From the cell containing the given text, extract its center point as [X, Y] coordinate. 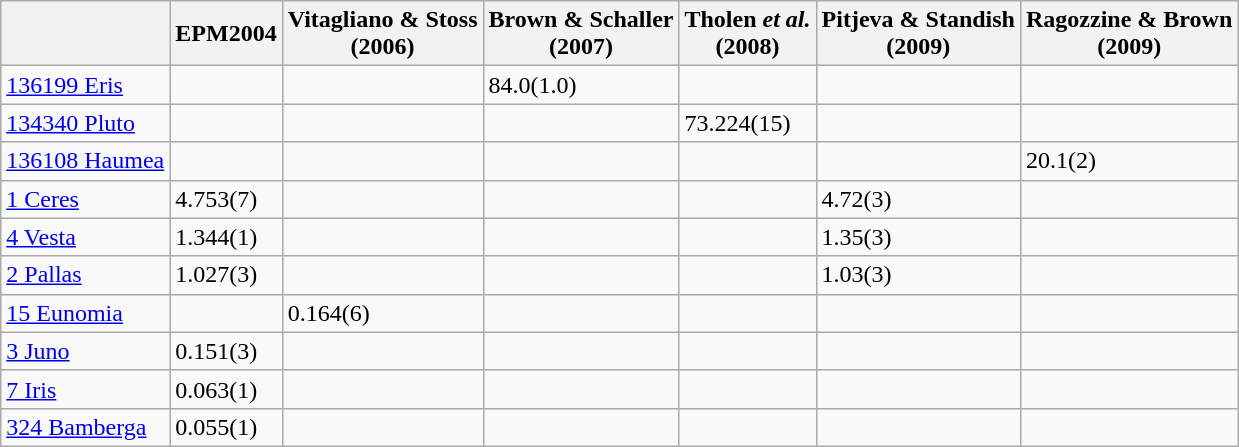
136199 Eris [86, 85]
0.151(3) [226, 351]
Brown & Schaller (2007) [581, 34]
1.344(1) [226, 237]
1 Ceres [86, 199]
4 Vesta [86, 237]
1.35(3) [918, 237]
324 Bamberga [86, 427]
4.72(3) [918, 199]
4.753(7) [226, 199]
15 Eunomia [86, 313]
1.03(3) [918, 275]
136108 Haumea [86, 161]
73.224(15) [748, 123]
1.027(3) [226, 275]
0.164(6) [382, 313]
20.1(2) [1128, 161]
3 Juno [86, 351]
134340 Pluto [86, 123]
7 Iris [86, 389]
Pitjeva & Standish (2009) [918, 34]
0.055(1) [226, 427]
Tholen et al. (2008) [748, 34]
EPM2004 [226, 34]
2 Pallas [86, 275]
Vitagliano & Stoss (2006) [382, 34]
0.063(1) [226, 389]
84.0(1.0) [581, 85]
Ragozzine & Brown (2009) [1128, 34]
